Scan for the cell matching the given text and deliver its [X, Y] coordinate at center. 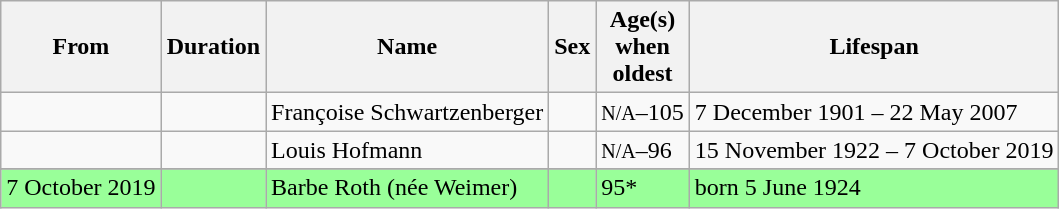
From [81, 47]
7 December 1901 – 22 May 2007 [874, 112]
Louis Hofmann [408, 150]
Sex [572, 47]
born 5 June 1924 [874, 188]
Duration [213, 47]
7 October 2019 [81, 188]
Age(s) when oldest [643, 47]
95* [643, 188]
15 November 1922 – 7 October 2019 [874, 150]
Lifespan [874, 47]
Barbe Roth (née Weimer) [408, 188]
N/A–96 [643, 150]
Name [408, 47]
Françoise Schwartzenberger [408, 112]
N/A–105 [643, 112]
